Locate the cell with the specified text and output its [x, y] center coordinate. 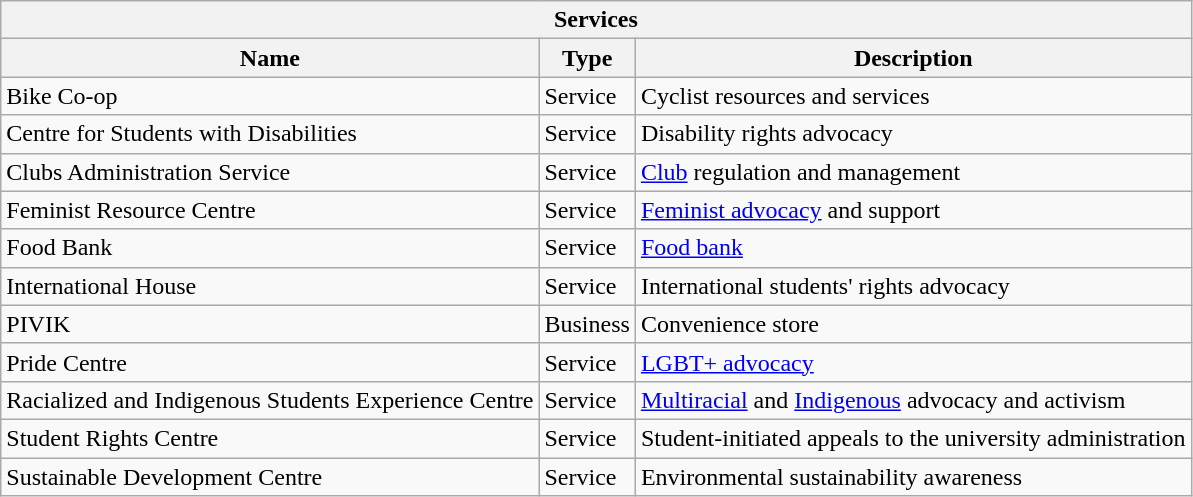
Food Bank [270, 248]
Centre for Students with Disabilities [270, 134]
Description [913, 58]
Feminist Resource Centre [270, 210]
Name [270, 58]
Clubs Administration Service [270, 172]
LGBT+ advocacy [913, 362]
Student Rights Centre [270, 438]
Club regulation and management [913, 172]
International students' rights advocacy [913, 286]
Food bank [913, 248]
Convenience store [913, 324]
Multiracial and Indigenous advocacy and activism [913, 400]
Feminist advocacy and support [913, 210]
Sustainable Development Centre [270, 477]
Bike Co-op [270, 96]
Type [587, 58]
Environmental sustainability awareness [913, 477]
Pride Centre [270, 362]
Disability rights advocacy [913, 134]
Student-initiated appeals to the university administration [913, 438]
International House [270, 286]
Services [596, 20]
PIVIK [270, 324]
Business [587, 324]
Cyclist resources and services [913, 96]
Racialized and Indigenous Students Experience Centre [270, 400]
